Search for the cell housing the specified text and yield its (x, y) center coordinate. 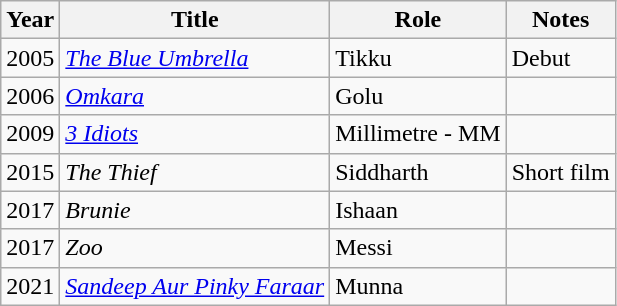
Omkara (195, 96)
The Blue Umbrella (195, 58)
2021 (30, 286)
Millimetre - MM (418, 134)
Tikku (418, 58)
Zoo (195, 248)
Golu (418, 96)
Year (30, 20)
Messi (418, 248)
Ishaan (418, 210)
Munna (418, 286)
Siddharth (418, 172)
The Thief (195, 172)
Short film (560, 172)
2005 (30, 58)
2015 (30, 172)
Role (418, 20)
3 Idiots (195, 134)
2009 (30, 134)
2006 (30, 96)
Notes (560, 20)
Brunie (195, 210)
Debut (560, 58)
Title (195, 20)
Sandeep Aur Pinky Faraar (195, 286)
